Scan for the cell matching the given text and deliver its (x, y) coordinate at center. 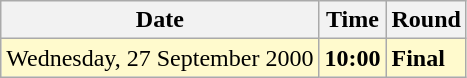
Final (426, 58)
Wednesday, 27 September 2000 (160, 58)
Time (352, 20)
10:00 (352, 58)
Date (160, 20)
Round (426, 20)
